Capture the cell that displays the provided text and extract its (X, Y) central coordinate. 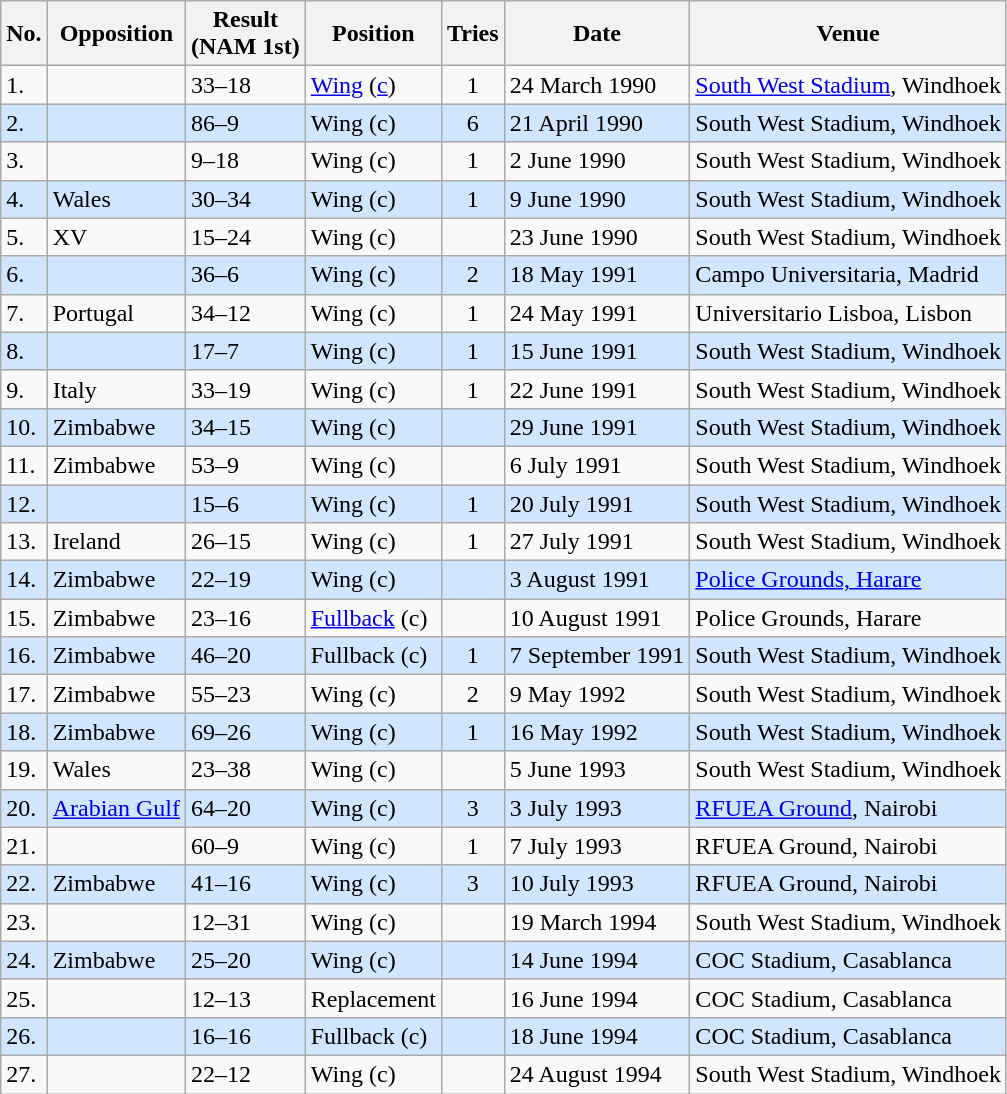
12–31 (246, 922)
9–18 (246, 161)
29 June 1991 (597, 427)
2 June 1990 (597, 161)
14. (24, 580)
XV (116, 237)
15 June 1991 (597, 351)
55–23 (246, 694)
6 July 1991 (597, 465)
16 May 1992 (597, 732)
Ireland (116, 542)
7 July 1993 (597, 846)
19 March 1994 (597, 922)
12. (24, 503)
22–12 (246, 1074)
22. (24, 884)
9 June 1990 (597, 199)
21 April 1990 (597, 123)
3 July 1993 (597, 808)
26–15 (246, 542)
12–13 (246, 998)
10. (24, 427)
22–19 (246, 580)
15–6 (246, 503)
2. (24, 123)
No. (24, 34)
18 May 1991 (597, 275)
60–9 (246, 846)
8. (24, 351)
6 (474, 123)
7 September 1991 (597, 656)
17. (24, 694)
24. (24, 960)
69–26 (246, 732)
26. (24, 1036)
20. (24, 808)
Position (373, 34)
3. (24, 161)
33–19 (246, 389)
10 July 1993 (597, 884)
13. (24, 542)
15–24 (246, 237)
20 July 1991 (597, 503)
4. (24, 199)
9. (24, 389)
19. (24, 770)
Date (597, 34)
16. (24, 656)
22 June 1991 (597, 389)
Tries (474, 34)
25–20 (246, 960)
86–9 (246, 123)
53–9 (246, 465)
Result(NAM 1st) (246, 34)
Venue (848, 34)
17–7 (246, 351)
34–15 (246, 427)
23 June 1990 (597, 237)
41–16 (246, 884)
5 June 1993 (597, 770)
10 August 1991 (597, 618)
24 August 1994 (597, 1074)
23–38 (246, 770)
18. (24, 732)
Portugal (116, 313)
30–34 (246, 199)
14 June 1994 (597, 960)
16 June 1994 (597, 998)
34–12 (246, 313)
18 June 1994 (597, 1036)
27 July 1991 (597, 542)
5. (24, 237)
3 August 1991 (597, 580)
Opposition (116, 34)
27. (24, 1074)
24 March 1990 (597, 85)
Universitario Lisboa, Lisbon (848, 313)
15. (24, 618)
33–18 (246, 85)
Campo Universitaria, Madrid (848, 275)
11. (24, 465)
46–20 (246, 656)
36–6 (246, 275)
Arabian Gulf (116, 808)
23. (24, 922)
9 May 1992 (597, 694)
25. (24, 998)
21. (24, 846)
7. (24, 313)
1. (24, 85)
6. (24, 275)
Italy (116, 389)
24 May 1991 (597, 313)
64–20 (246, 808)
23–16 (246, 618)
16–16 (246, 1036)
Replacement (373, 998)
